Output the (x, y) coordinate of the center of the cell containing the given text.  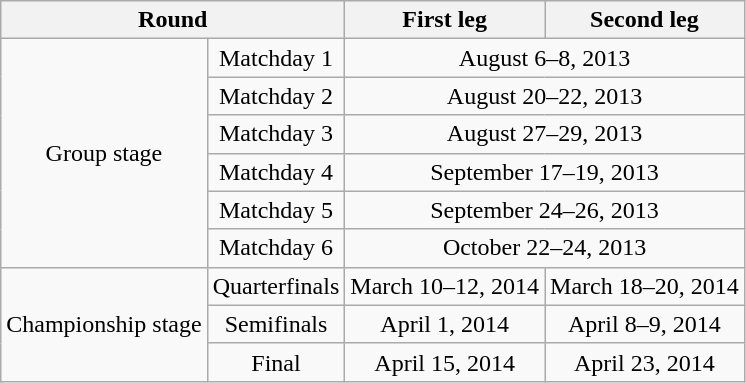
First leg (445, 20)
September 17–19, 2013 (544, 172)
Championship stage (104, 324)
April 1, 2014 (445, 324)
Matchday 5 (276, 210)
March 18–20, 2014 (645, 286)
August 6–8, 2013 (544, 58)
October 22–24, 2013 (544, 248)
September 24–26, 2013 (544, 210)
Final (276, 362)
Quarterfinals (276, 286)
Matchday 2 (276, 96)
March 10–12, 2014 (445, 286)
Matchday 4 (276, 172)
Group stage (104, 153)
April 23, 2014 (645, 362)
April 15, 2014 (445, 362)
Second leg (645, 20)
August 27–29, 2013 (544, 134)
Round (173, 20)
Matchday 6 (276, 248)
Semifinals (276, 324)
April 8–9, 2014 (645, 324)
Matchday 3 (276, 134)
Matchday 1 (276, 58)
August 20–22, 2013 (544, 96)
